For the text-containing cell, return its midpoint in [X, Y] coordinate format. 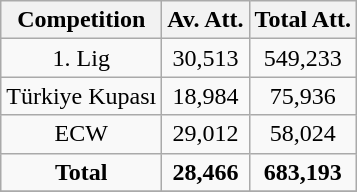
30,513 [206, 58]
Competition [82, 20]
1. Lig [82, 58]
Total Att. [303, 20]
Total [82, 172]
Av. Att. [206, 20]
18,984 [206, 96]
683,193 [303, 172]
75,936 [303, 96]
Türkiye Kupası [82, 96]
ECW [82, 134]
58,024 [303, 134]
28,466 [206, 172]
549,233 [303, 58]
29,012 [206, 134]
